Scan for the cell matching the given text and deliver its [X, Y] coordinate at center. 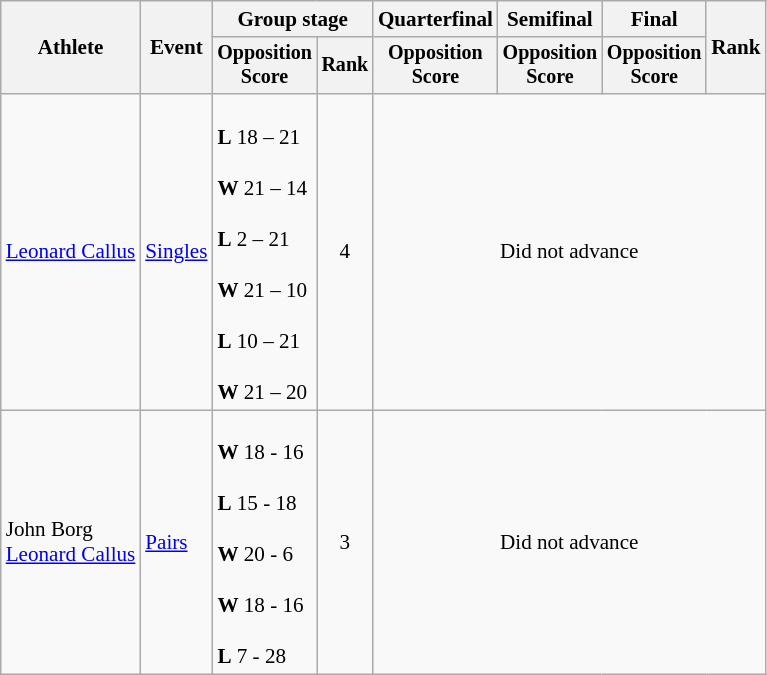
Final [654, 18]
3 [345, 542]
John BorgLeonard Callus [71, 542]
Semifinal [550, 18]
Group stage [292, 18]
W 18 - 16L 15 - 18W 20 - 6W 18 - 16L 7 - 28 [264, 542]
Athlete [71, 48]
4 [345, 252]
Event [176, 48]
Pairs [176, 542]
L 18 – 21W 21 – 14L 2 – 21W 21 – 10L 10 – 21W 21 – 20 [264, 252]
Leonard Callus [71, 252]
Quarterfinal [436, 18]
Singles [176, 252]
